Return the (X, Y) coordinate for the center point of the cell that contains the specified text.  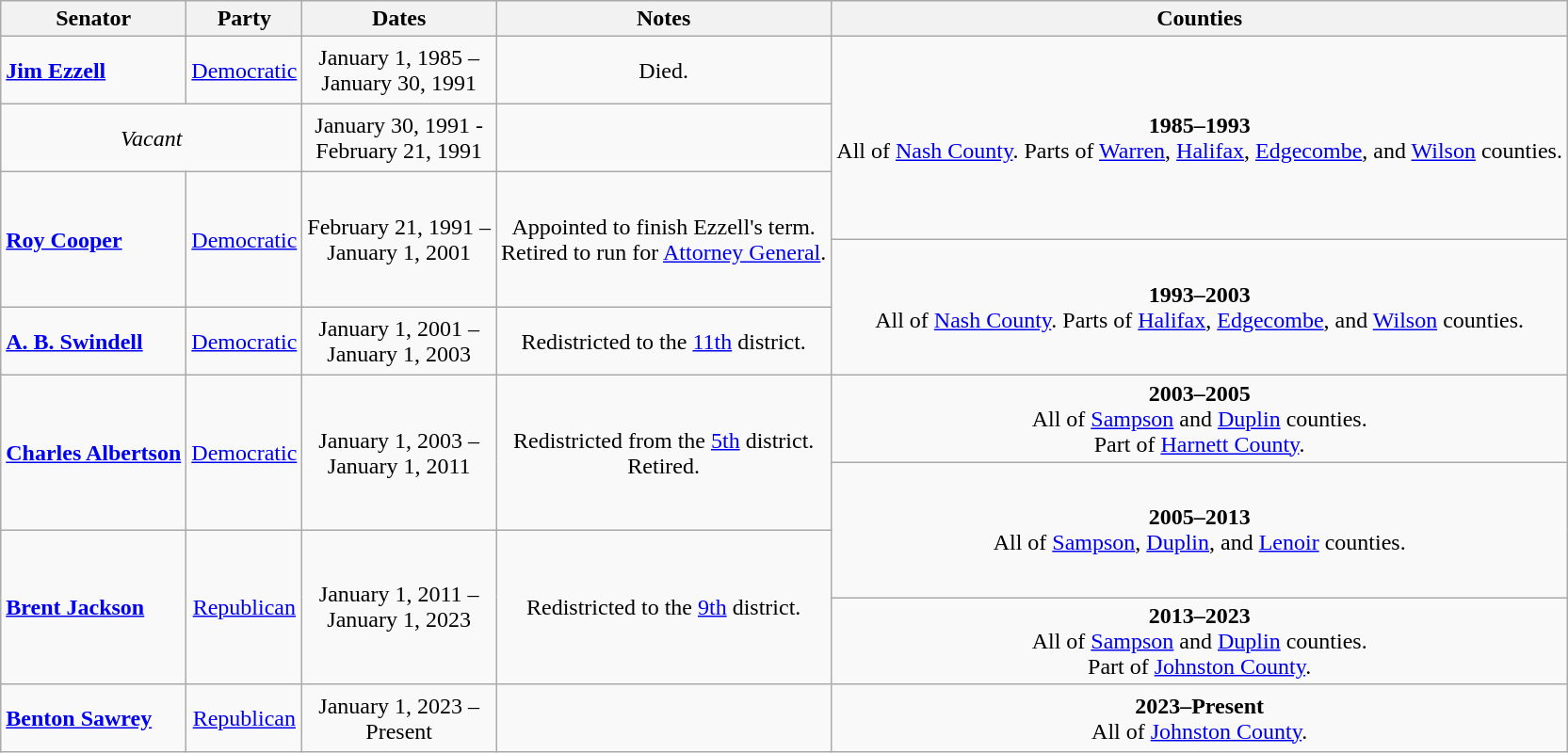
January 1, 2003 – January 1, 2011 (399, 453)
January 30, 1991 - February 21, 1991 (399, 138)
February 21, 1991 – January 1, 2001 (399, 240)
A. B. Swindell (94, 342)
January 1, 2011 – January 1, 2023 (399, 607)
Notes (664, 19)
1993–2003 All of Nash County. Parts of Halifax, Edgecombe, and Wilson counties. (1200, 308)
January 1, 2001 – January 1, 2003 (399, 342)
2005–2013 All of Sampson, Duplin, and Lenoir counties. (1200, 530)
Benton Sawrey (94, 718)
Dates (399, 19)
Jim Ezzell (94, 71)
January 1, 1985 – January 30, 1991 (399, 71)
Roy Cooper (94, 240)
Redistricted to the 11th district. (664, 342)
2003–2005 All of Sampson and Duplin counties. Part of Harnett County. (1200, 419)
Brent Jackson (94, 607)
Party (245, 19)
Redistricted to the 9th district. (664, 607)
Died. (664, 71)
Redistricted from the 5th district. Retired. (664, 453)
2023–Present All of Johnston County. (1200, 718)
Counties (1200, 19)
Charles Albertson (94, 453)
Senator (94, 19)
January 1, 2023 – Present (399, 718)
2013–2023 All of Sampson and Duplin counties. Part of Johnston County. (1200, 641)
1985–1993 All of Nash County. Parts of Warren, Halifax, Edgecombe, and Wilson counties. (1200, 138)
Vacant (152, 138)
Appointed to finish Ezzell's term. Retired to run for Attorney General. (664, 240)
